From the cell containing the given text, extract its center point as [x, y] coordinate. 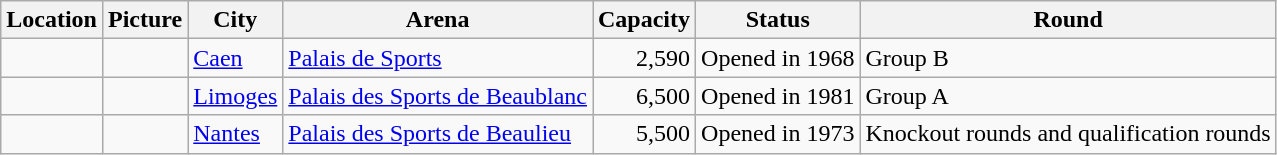
Arena [438, 20]
Round [1068, 20]
Opened in 1981 [778, 96]
Picture [144, 20]
Group A [1068, 96]
Location [52, 20]
Palais des Sports de Beaulieu [438, 134]
City [236, 20]
Caen [236, 58]
Nantes [236, 134]
6,500 [644, 96]
Palais de Sports [438, 58]
Status [778, 20]
Limoges [236, 96]
Group B [1068, 58]
Opened in 1968 [778, 58]
Knockout rounds and qualification rounds [1068, 134]
Palais des Sports de Beaublanc [438, 96]
Capacity [644, 20]
Opened in 1973 [778, 134]
5,500 [644, 134]
2,590 [644, 58]
